Extract the [x, y] coordinate from the center of the cell holding the provided text.  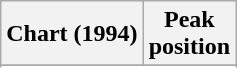
Chart (1994) [72, 34]
Peakposition [189, 34]
